Provide the (X, Y) coordinate of the cell's center where the given text is located.  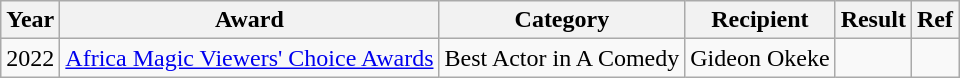
Best Actor in A Comedy (562, 58)
Recipient (760, 20)
Gideon Okeke (760, 58)
Award (250, 20)
Africa Magic Viewers' Choice Awards (250, 58)
Ref (936, 20)
Result (873, 20)
Category (562, 20)
2022 (30, 58)
Year (30, 20)
